Find where the given text appears and provide that cell's center as (X, Y) coordinate. 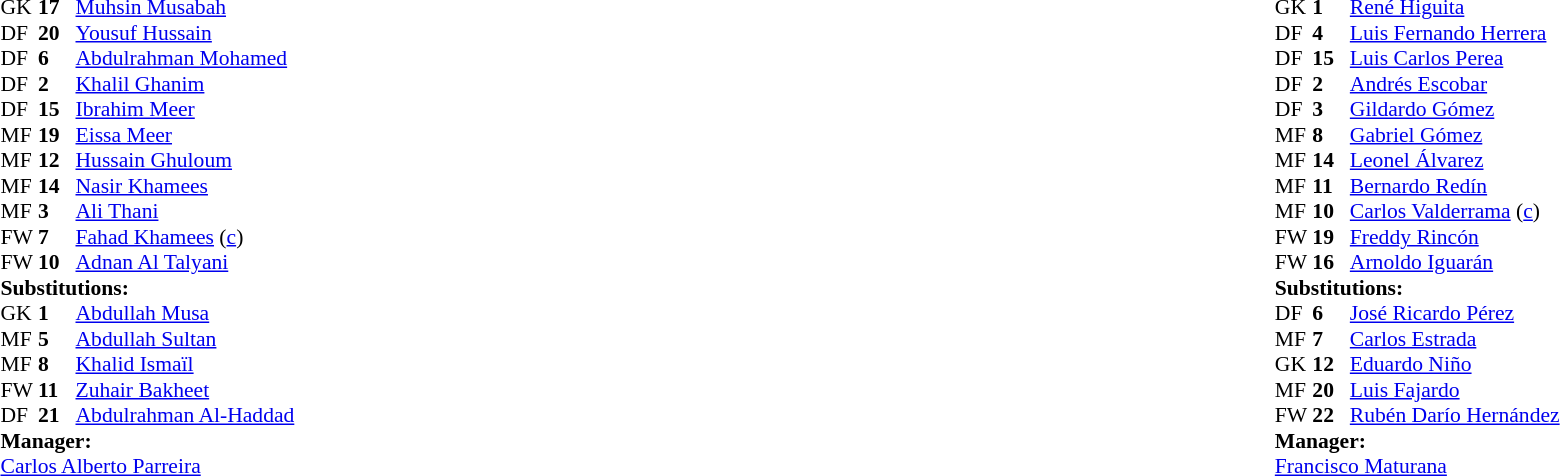
Rubén Darío Hernández (1455, 415)
Abdulrahman Al-Haddad (186, 415)
Abdullah Musa (186, 313)
Abdulrahman Mohamed (186, 59)
21 (57, 415)
Luis Carlos Perea (1455, 59)
Gildardo Gómez (1455, 109)
José Ricardo Pérez (1455, 313)
Freddy Rincón (1455, 237)
22 (1331, 415)
Luis Fajardo (1455, 390)
Hussain Ghuloum (186, 161)
Nasir Khamees (186, 186)
Yousuf Hussain (186, 33)
Leonel Álvarez (1455, 161)
Ibrahim Meer (186, 109)
Eduardo Niño (1455, 365)
Adnan Al Talyani (186, 263)
Carlos Estrada (1455, 339)
Andrés Escobar (1455, 84)
Abdullah Sultan (186, 339)
Arnoldo Iguarán (1455, 263)
4 (1331, 33)
Fahad Khamees (c) (186, 237)
Eissa Meer (186, 135)
Carlos Valderrama (c) (1455, 211)
5 (57, 339)
1 (57, 313)
Zuhair Bakheet (186, 390)
Khalid Ismaïl (186, 365)
Ali Thani (186, 211)
Khalil Ghanim (186, 84)
Gabriel Gómez (1455, 135)
16 (1331, 263)
Bernardo Redín (1455, 186)
Luis Fernando Herrera (1455, 33)
